Find where the given text appears and provide that cell's center as (x, y) coordinate. 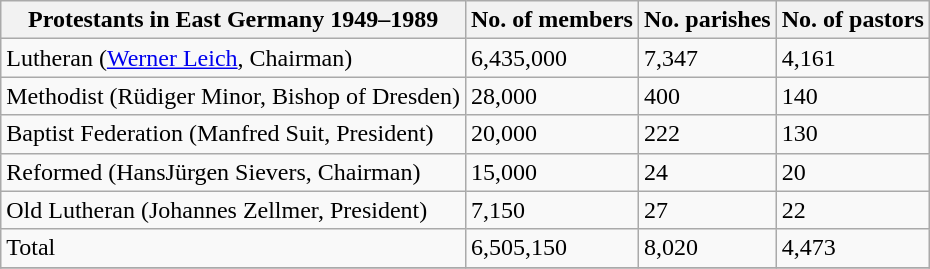
20,000 (552, 134)
27 (707, 210)
130 (852, 134)
No. parishes (707, 20)
7,347 (707, 58)
6,435,000 (552, 58)
No. of pastors (852, 20)
Methodist (Rüdiger Minor, Bishop of Dresden) (234, 96)
Reformed (HansJürgen Sievers, Chairman) (234, 172)
20 (852, 172)
28,000 (552, 96)
Protestants in East Germany 1949–1989 (234, 20)
400 (707, 96)
4,473 (852, 248)
Total (234, 248)
6,505,150 (552, 248)
7,150 (552, 210)
Lutheran (Werner Leich, Chairman) (234, 58)
222 (707, 134)
8,020 (707, 248)
Old Lutheran (Johannes Zellmer, President) (234, 210)
24 (707, 172)
15,000 (552, 172)
Baptist Federation (Manfred Suit, President) (234, 134)
No. of members (552, 20)
4,161 (852, 58)
22 (852, 210)
140 (852, 96)
